Find where the given text appears and provide that cell's center as (X, Y) coordinate. 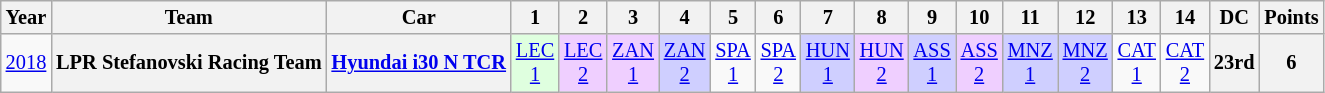
4 (685, 17)
3 (633, 17)
7 (828, 17)
2 (583, 17)
CAT2 (1185, 63)
SPA2 (778, 63)
23rd (1234, 63)
13 (1137, 17)
Team (188, 17)
ASS2 (980, 63)
14 (1185, 17)
ZAN1 (633, 63)
CAT1 (1137, 63)
12 (1086, 17)
LPR Stefanovski Racing Team (188, 63)
Year (26, 17)
5 (732, 17)
LEC1 (535, 63)
2018 (26, 63)
LEC2 (583, 63)
HUN1 (828, 63)
ZAN2 (685, 63)
10 (980, 17)
HUN2 (882, 63)
Hyundai i30 N TCR (419, 63)
ASS1 (932, 63)
DC (1234, 17)
1 (535, 17)
Points (1291, 17)
MNZ1 (1030, 63)
8 (882, 17)
9 (932, 17)
11 (1030, 17)
Car (419, 17)
MNZ2 (1086, 63)
SPA1 (732, 63)
